For the text-containing cell, return its midpoint in [X, Y] coordinate format. 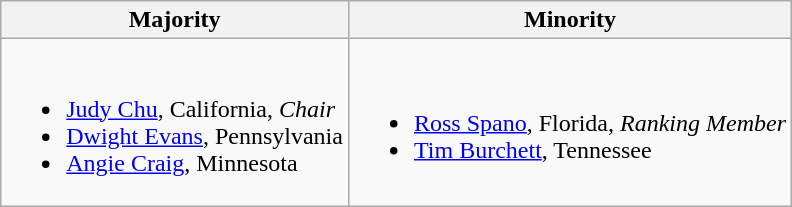
Majority [175, 20]
Minority [570, 20]
Ross Spano, Florida, Ranking MemberTim Burchett, Tennessee [570, 122]
Judy Chu, California, ChairDwight Evans, PennsylvaniaAngie Craig, Minnesota [175, 122]
